From the cell containing the given text, extract its center point as (x, y) coordinate. 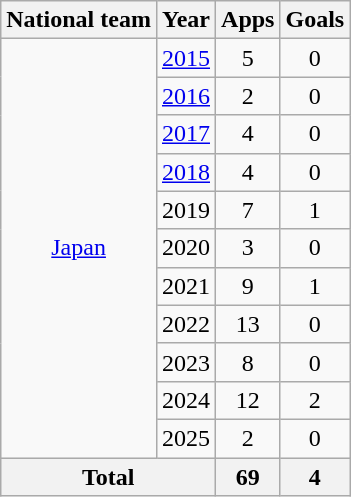
2015 (186, 58)
2020 (186, 248)
3 (248, 248)
2024 (186, 400)
Apps (248, 20)
2019 (186, 210)
7 (248, 210)
Total (108, 477)
69 (248, 477)
2021 (186, 286)
13 (248, 324)
Year (186, 20)
2023 (186, 362)
2022 (186, 324)
2025 (186, 438)
12 (248, 400)
9 (248, 286)
Goals (315, 20)
2016 (186, 96)
2018 (186, 172)
2017 (186, 134)
8 (248, 362)
National team (79, 20)
Japan (79, 248)
5 (248, 58)
